Search for the cell housing the specified text and yield its [X, Y] center coordinate. 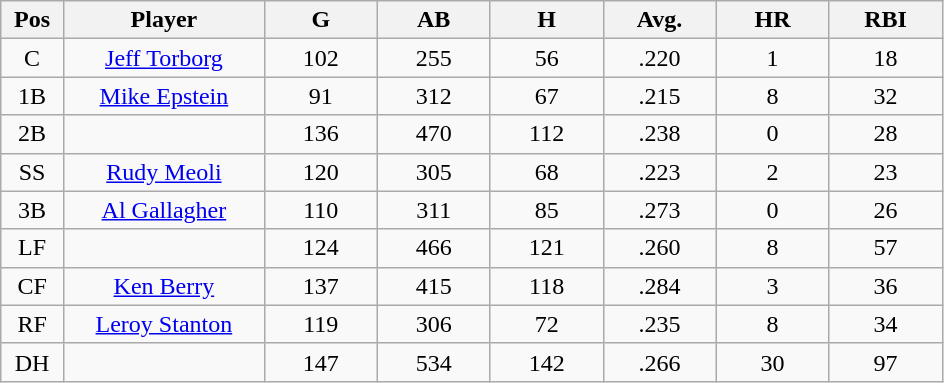
H [546, 20]
.273 [660, 210]
142 [546, 362]
.266 [660, 362]
306 [434, 324]
1 [772, 58]
91 [320, 96]
26 [886, 210]
RBI [886, 20]
470 [434, 134]
147 [320, 362]
Ken Berry [164, 286]
C [32, 58]
36 [886, 286]
.238 [660, 134]
LF [32, 248]
.220 [660, 58]
102 [320, 58]
2B [32, 134]
.235 [660, 324]
120 [320, 172]
255 [434, 58]
85 [546, 210]
2 [772, 172]
DH [32, 362]
112 [546, 134]
RF [32, 324]
Player [164, 20]
34 [886, 324]
311 [434, 210]
CF [32, 286]
AB [434, 20]
118 [546, 286]
30 [772, 362]
534 [434, 362]
56 [546, 58]
137 [320, 286]
68 [546, 172]
.284 [660, 286]
121 [546, 248]
466 [434, 248]
.215 [660, 96]
Mike Epstein [164, 96]
HR [772, 20]
67 [546, 96]
110 [320, 210]
18 [886, 58]
97 [886, 362]
124 [320, 248]
72 [546, 324]
3B [32, 210]
3 [772, 286]
23 [886, 172]
SS [32, 172]
G [320, 20]
Avg. [660, 20]
136 [320, 134]
Rudy Meoli [164, 172]
57 [886, 248]
.260 [660, 248]
32 [886, 96]
312 [434, 96]
Leroy Stanton [164, 324]
1B [32, 96]
.223 [660, 172]
305 [434, 172]
Jeff Torborg [164, 58]
Pos [32, 20]
Al Gallagher [164, 210]
28 [886, 134]
119 [320, 324]
415 [434, 286]
